Capture the cell that displays the provided text and extract its (X, Y) central coordinate. 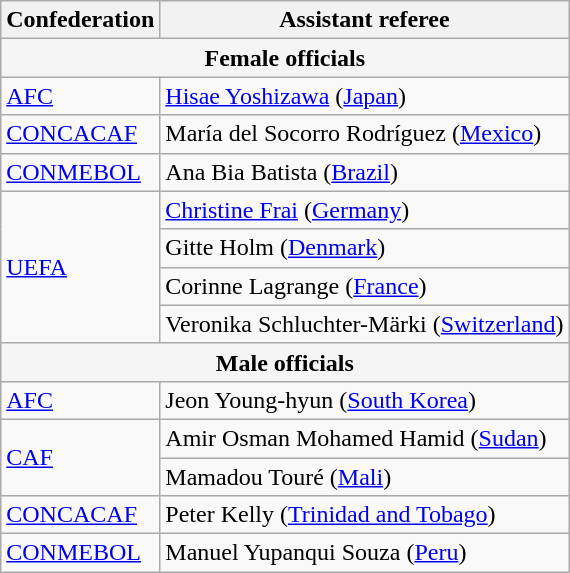
Confederation (80, 20)
Christine Frai (Germany) (364, 210)
Gitte Holm (Denmark) (364, 248)
María del Socorro Rodríguez (Mexico) (364, 134)
Male officials (285, 362)
Peter Kelly (Trinidad and Tobago) (364, 515)
Jeon Young-hyun (South Korea) (364, 400)
Assistant referee (364, 20)
Manuel Yupanqui Souza (Peru) (364, 553)
Mamadou Touré (Mali) (364, 477)
Ana Bia Batista (Brazil) (364, 172)
CAF (80, 457)
Hisae Yoshizawa (Japan) (364, 96)
UEFA (80, 267)
Amir Osman Mohamed Hamid (Sudan) (364, 438)
Corinne Lagrange (France) (364, 286)
Veronika Schluchter-Märki (Switzerland) (364, 324)
Female officials (285, 58)
